For the text-containing cell, return its midpoint in (X, Y) coordinate format. 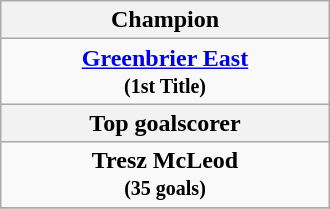
Greenbrier East(1st Title) (165, 72)
Top goalscorer (165, 123)
Tresz McLeod(35 goals) (165, 174)
Champion (165, 20)
